Capture the cell that displays the provided text and extract its (X, Y) central coordinate. 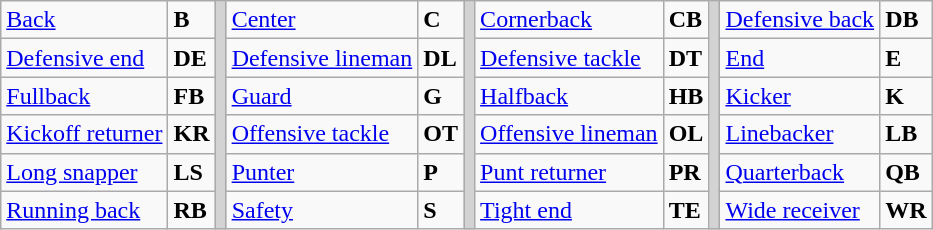
TE (686, 210)
OT (441, 134)
Running back (84, 210)
QB (906, 172)
Wide receiver (800, 210)
Offensive lineman (570, 134)
Punter (322, 172)
LS (192, 172)
CB (686, 20)
Long snapper (84, 172)
WR (906, 210)
FB (192, 96)
Tight end (570, 210)
Offensive tackle (322, 134)
Defensive back (800, 20)
G (441, 96)
Halfback (570, 96)
LB (906, 134)
OL (686, 134)
Back (84, 20)
DB (906, 20)
Quarterback (800, 172)
PR (686, 172)
KR (192, 134)
P (441, 172)
DE (192, 58)
Safety (322, 210)
C (441, 20)
Defensive tackle (570, 58)
Fullback (84, 96)
Guard (322, 96)
HB (686, 96)
End (800, 58)
Defensive lineman (322, 58)
B (192, 20)
Punt returner (570, 172)
RB (192, 210)
S (441, 210)
Kicker (800, 96)
Linebacker (800, 134)
K (906, 96)
Kickoff returner (84, 134)
Cornerback (570, 20)
DT (686, 58)
DL (441, 58)
Defensive end (84, 58)
Center (322, 20)
E (906, 58)
